Pinpoint the cell where the given text exists, returning its [x, y] midpoint coordinate. 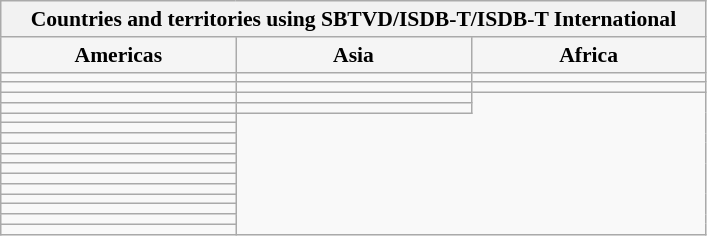
Countries and territories using SBTVD/ISDB-T/ISDB-T International [354, 19]
Africa [588, 55]
Asia [354, 55]
Americas [118, 55]
